Provide the (X, Y) coordinate of the cell's center where the given text is located.  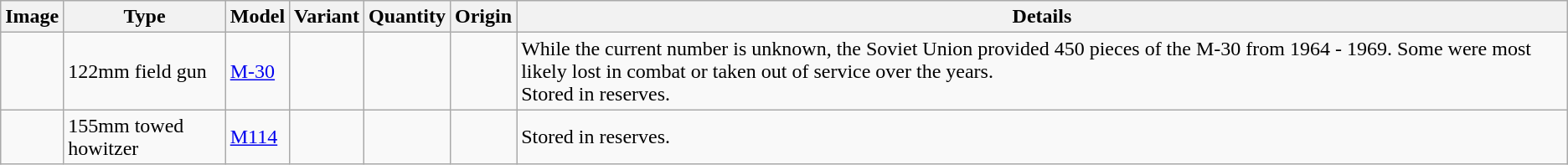
Variant (327, 17)
Stored in reserves. (1042, 137)
M114 (257, 137)
122mm field gun (144, 71)
Details (1042, 17)
Origin (484, 17)
155mm towed howitzer (144, 137)
Model (257, 17)
Type (144, 17)
Quantity (407, 17)
Image (32, 17)
M-30 (257, 71)
